From the cell containing the given text, extract its center point as [x, y] coordinate. 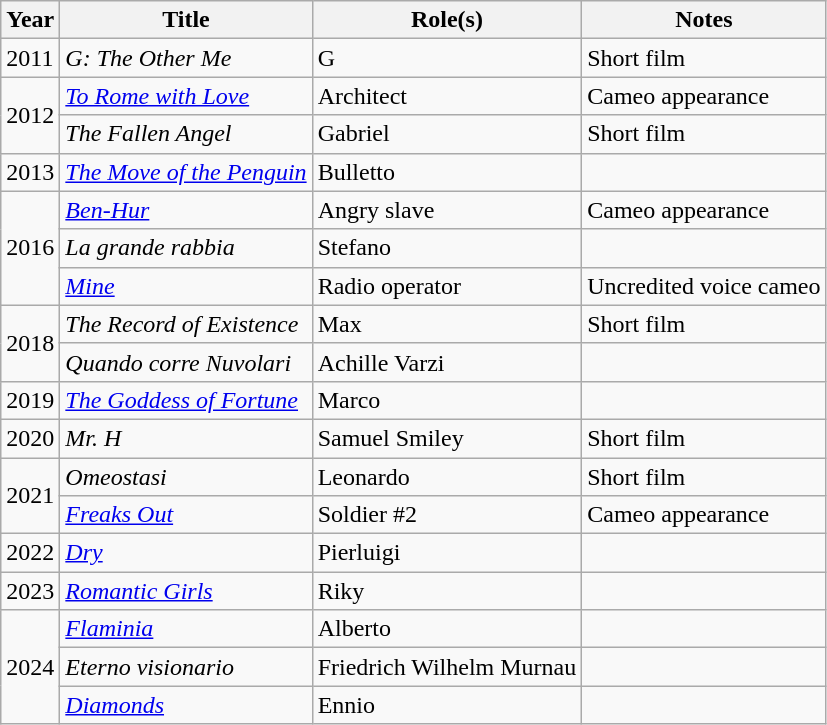
2016 [30, 248]
Ennio [447, 705]
Diamonds [186, 705]
Alberto [447, 629]
Architect [447, 96]
Dry [186, 553]
Radio operator [447, 286]
Pierluigi [447, 553]
Soldier #2 [447, 515]
Max [447, 324]
La grande rabbia [186, 248]
Freaks Out [186, 515]
To Rome with Love [186, 96]
The Move of the Penguin [186, 172]
G [447, 58]
Romantic Girls [186, 591]
2011 [30, 58]
The Record of Existence [186, 324]
Angry slave [447, 210]
Flaminia [186, 629]
2021 [30, 496]
2020 [30, 438]
Friedrich Wilhelm Murnau [447, 667]
The Fallen Angel [186, 134]
Notes [704, 20]
Uncredited voice cameo [704, 286]
Eterno visionario [186, 667]
Omeostasi [186, 477]
Riky [447, 591]
Quando corre Nuvolari [186, 362]
2024 [30, 667]
2019 [30, 400]
Samuel Smiley [447, 438]
2023 [30, 591]
Mine [186, 286]
The Goddess of Fortune [186, 400]
Marco [447, 400]
2018 [30, 343]
2012 [30, 115]
Stefano [447, 248]
Leonardo [447, 477]
Role(s) [447, 20]
Achille Varzi [447, 362]
Gabriel [447, 134]
Title [186, 20]
Bulletto [447, 172]
2013 [30, 172]
Mr. H [186, 438]
G: The Other Me [186, 58]
2022 [30, 553]
Year [30, 20]
Ben-Hur [186, 210]
